From the cell containing the given text, extract its center point as [x, y] coordinate. 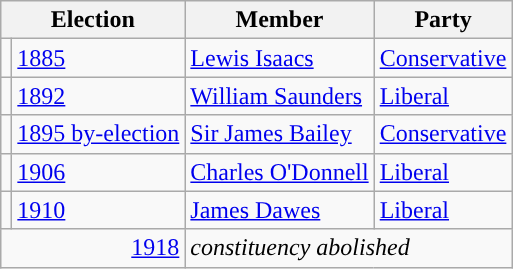
constituency abolished [348, 248]
Lewis Isaacs [280, 58]
1885 [98, 58]
Election [93, 20]
1910 [98, 210]
1892 [98, 96]
Charles O'Donnell [280, 172]
William Saunders [280, 96]
James Dawes [280, 210]
1918 [93, 248]
Member [280, 20]
1906 [98, 172]
Party [443, 20]
1895 by-election [98, 134]
Sir James Bailey [280, 134]
